Return the (x, y) coordinate for the center point of the cell that contains the specified text.  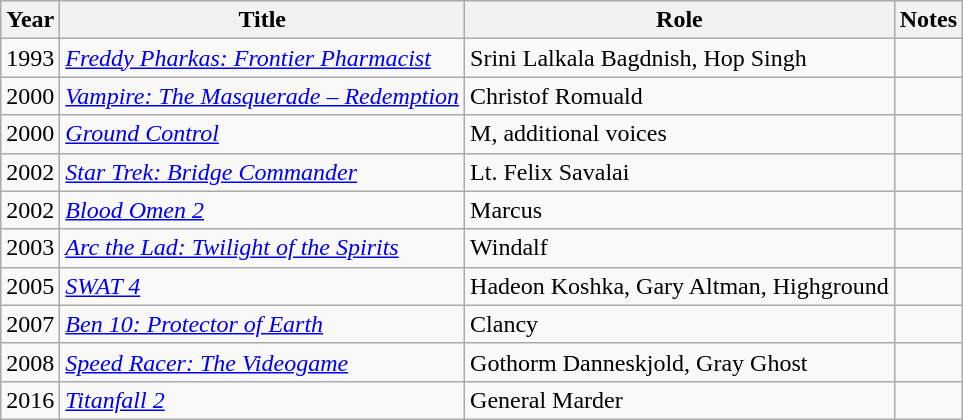
Speed Racer: The Videogame (262, 362)
Marcus (680, 210)
Blood Omen 2 (262, 210)
Gothorm Danneskjold, Gray Ghost (680, 362)
Title (262, 20)
Notes (928, 20)
Ground Control (262, 134)
Lt. Felix Savalai (680, 172)
Arc the Lad: Twilight of the Spirits (262, 248)
General Marder (680, 400)
Windalf (680, 248)
2005 (30, 286)
Christof Romuald (680, 96)
Titanfall 2 (262, 400)
2007 (30, 324)
Year (30, 20)
Role (680, 20)
Star Trek: Bridge Commander (262, 172)
1993 (30, 58)
2003 (30, 248)
Vampire: The Masquerade – Redemption (262, 96)
Hadeon Koshka, Gary Altman, Highground (680, 286)
2008 (30, 362)
Srini Lalkala Bagdnish, Hop Singh (680, 58)
Clancy (680, 324)
SWAT 4 (262, 286)
2016 (30, 400)
Ben 10: Protector of Earth (262, 324)
Freddy Pharkas: Frontier Pharmacist (262, 58)
M, additional voices (680, 134)
